Output the (X, Y) coordinate of the center of the cell containing the given text.  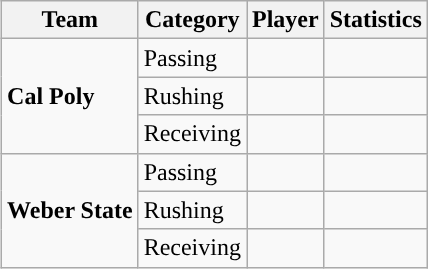
Player (285, 20)
Category (192, 20)
Team (70, 20)
Weber State (70, 210)
Cal Poly (70, 96)
Statistics (376, 20)
